Pinpoint the cell where the given text exists, returning its (X, Y) midpoint coordinate. 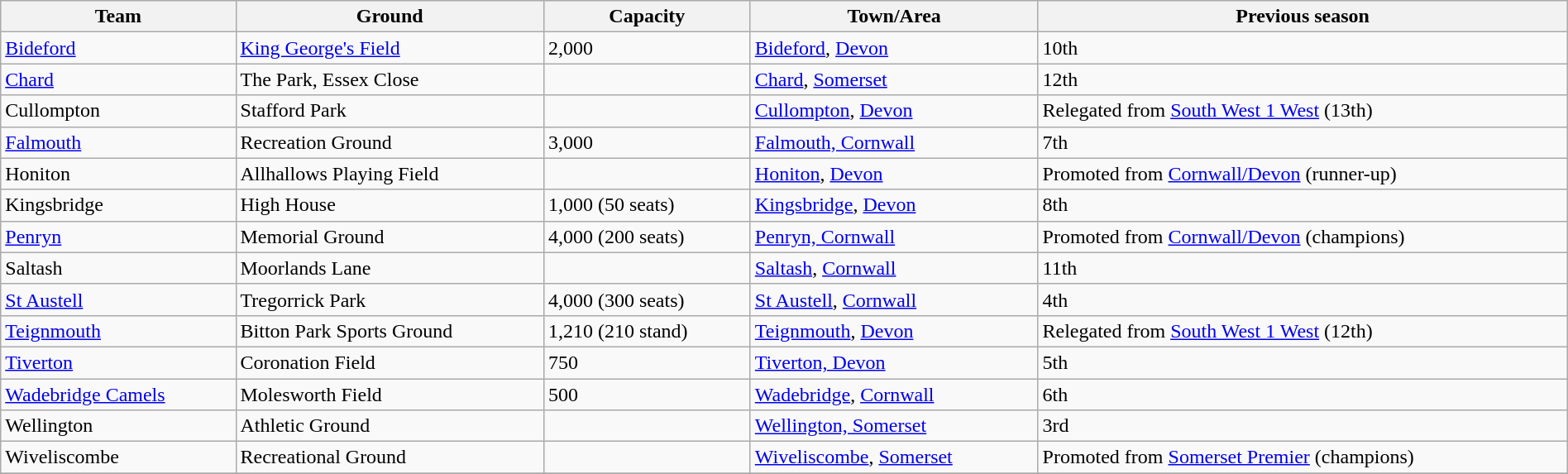
High House (390, 205)
Wiveliscombe, Somerset (894, 457)
Honiton, Devon (894, 174)
St Austell (118, 299)
3,000 (647, 142)
4,000 (300 seats) (647, 299)
Allhallows Playing Field (390, 174)
Teignmouth, Devon (894, 331)
Team (118, 17)
Kingsbridge (118, 205)
7th (1303, 142)
Wadebridge Camels (118, 395)
Chard (118, 79)
2,000 (647, 48)
Saltash, Cornwall (894, 268)
Cullompton, Devon (894, 111)
King George's Field (390, 48)
Promoted from Cornwall/Devon (champions) (1303, 237)
Saltash (118, 268)
1,210 (210 stand) (647, 331)
Falmouth, Cornwall (894, 142)
Bideford, Devon (894, 48)
Wiveliscombe (118, 457)
6th (1303, 395)
Tiverton (118, 362)
Honiton (118, 174)
Penryn (118, 237)
Stafford Park (390, 111)
Town/Area (894, 17)
Falmouth (118, 142)
4,000 (200 seats) (647, 237)
Teignmouth (118, 331)
Molesworth Field (390, 395)
750 (647, 362)
Promoted from Cornwall/Devon (runner-up) (1303, 174)
Wellington, Somerset (894, 426)
1,000 (50 seats) (647, 205)
Relegated from South West 1 West (12th) (1303, 331)
10th (1303, 48)
Recreation Ground (390, 142)
Ground (390, 17)
Kingsbridge, Devon (894, 205)
5th (1303, 362)
Moorlands Lane (390, 268)
8th (1303, 205)
Previous season (1303, 17)
Cullompton (118, 111)
Promoted from Somerset Premier (champions) (1303, 457)
Coronation Field (390, 362)
Bideford (118, 48)
Tiverton, Devon (894, 362)
Relegated from South West 1 West (13th) (1303, 111)
11th (1303, 268)
Chard, Somerset (894, 79)
3rd (1303, 426)
Athletic Ground (390, 426)
Penryn, Cornwall (894, 237)
Memorial Ground (390, 237)
Bitton Park Sports Ground (390, 331)
4th (1303, 299)
Wellington (118, 426)
12th (1303, 79)
Recreational Ground (390, 457)
St Austell, Cornwall (894, 299)
Wadebridge, Cornwall (894, 395)
Tregorrick Park (390, 299)
The Park, Essex Close (390, 79)
500 (647, 395)
Capacity (647, 17)
